Find where the given text appears and provide that cell's center as [x, y] coordinate. 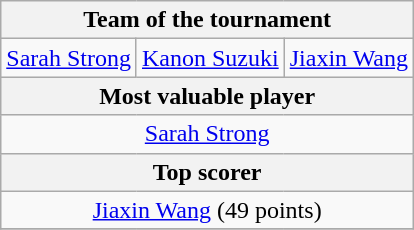
Jiaxin Wang (49 points) [208, 210]
Jiaxin Wang [348, 58]
Kanon Suzuki [210, 58]
Team of the tournament [208, 20]
Most valuable player [208, 96]
Top scorer [208, 172]
